Capture the cell that displays the provided text and extract its [X, Y] central coordinate. 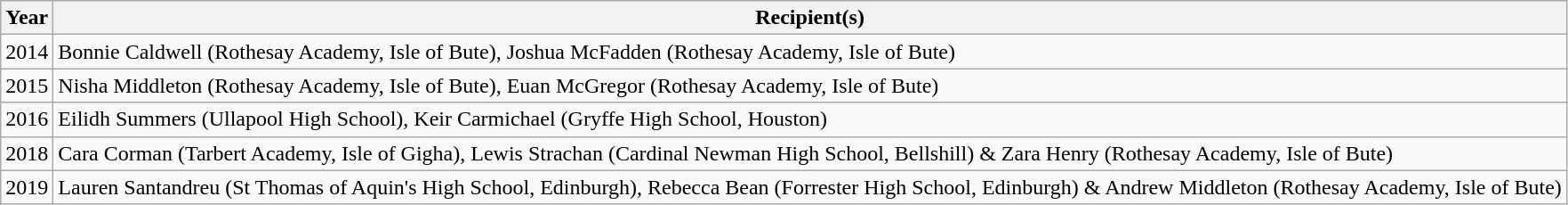
Cara Corman (Tarbert Academy, Isle of Gigha), Lewis Strachan (Cardinal Newman High School, Bellshill) & Zara Henry (Rothesay Academy, Isle of Bute) [810, 153]
2019 [27, 187]
Bonnie Caldwell (Rothesay Academy, Isle of Bute), Joshua McFadden (Rothesay Academy, Isle of Bute) [810, 52]
Year [27, 18]
Nisha Middleton (Rothesay Academy, Isle of Bute), Euan McGregor (Rothesay Academy, Isle of Bute) [810, 86]
Recipient(s) [810, 18]
2015 [27, 86]
Eilidh Summers (Ullapool High School), Keir Carmichael (Gryffe High School, Houston) [810, 119]
2018 [27, 153]
2014 [27, 52]
2016 [27, 119]
